Provide the (x, y) coordinate of the cell's center where the given text is located.  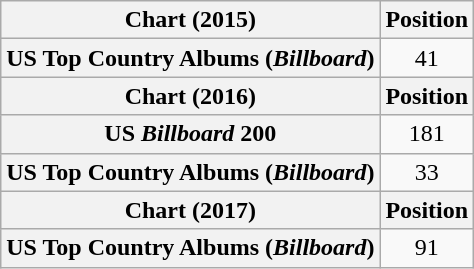
Chart (2017) (190, 210)
Chart (2016) (190, 96)
91 (427, 248)
33 (427, 172)
181 (427, 134)
US Billboard 200 (190, 134)
41 (427, 58)
Chart (2015) (190, 20)
